Provide the [x, y] coordinate of the cell's center where the given text is located.  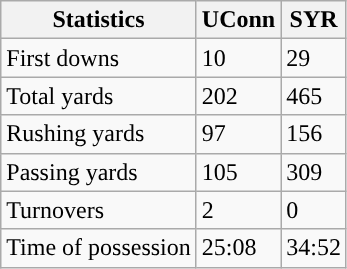
105 [238, 172]
SYR [314, 20]
First downs [99, 58]
Time of possession [99, 248]
Total yards [99, 96]
Turnovers [99, 210]
Rushing yards [99, 134]
34:52 [314, 248]
0 [314, 210]
465 [314, 96]
309 [314, 172]
25:08 [238, 248]
10 [238, 58]
Statistics [99, 20]
UConn [238, 20]
Passing yards [99, 172]
97 [238, 134]
2 [238, 210]
156 [314, 134]
29 [314, 58]
202 [238, 96]
